For the text-containing cell, return its midpoint in [x, y] coordinate format. 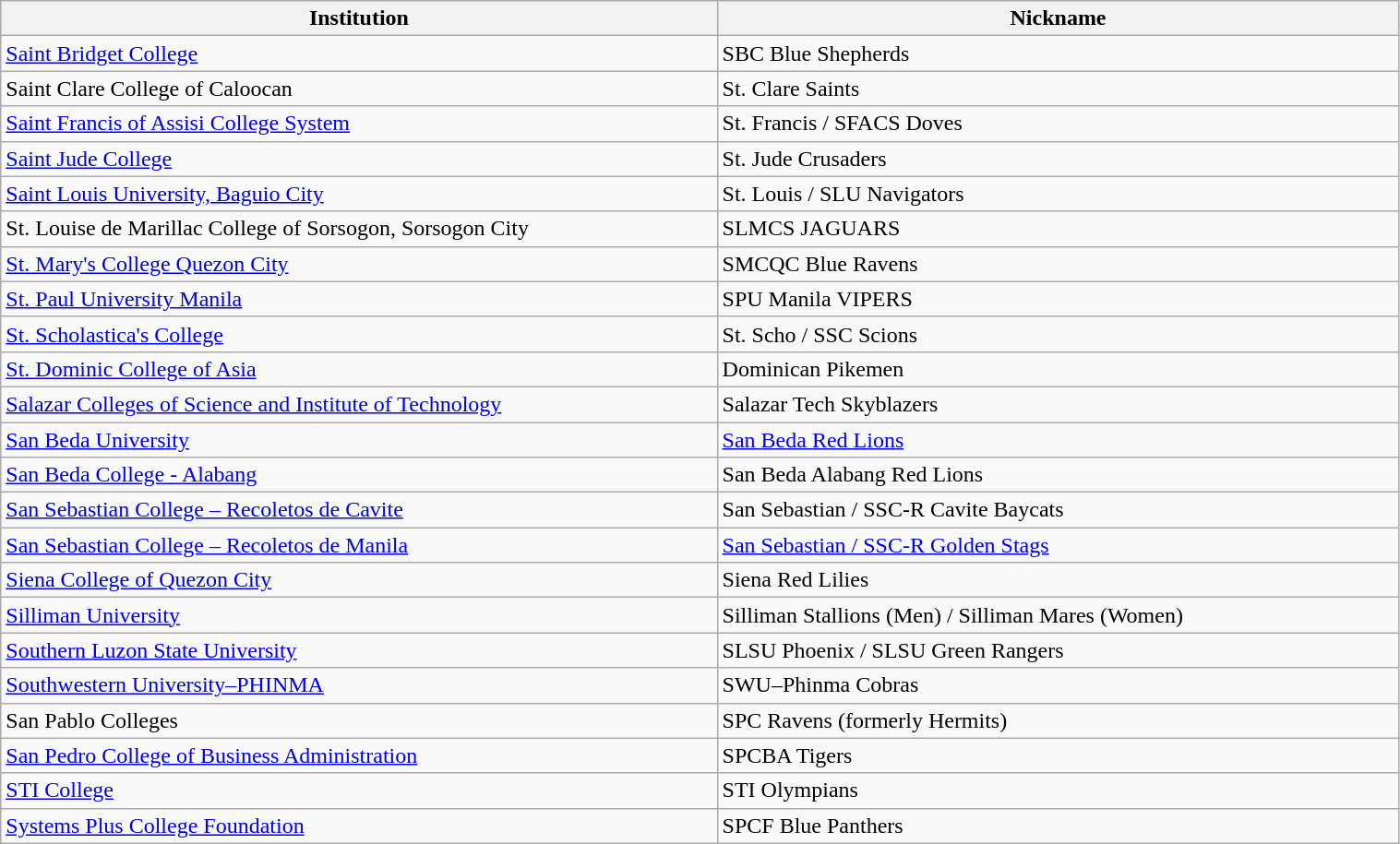
Siena Red Lilies [1058, 580]
San Beda Alabang Red Lions [1058, 475]
St. Francis / SFACS Doves [1058, 124]
St. Louise de Marillac College of Sorsogon, Sorsogon City [359, 229]
SPCBA Tigers [1058, 755]
St. Jude Crusaders [1058, 159]
Salazar Colleges of Science and Institute of Technology [359, 404]
St. Mary's College Quezon City [359, 264]
SLSU Phoenix / SLSU Green Rangers [1058, 650]
SPCF Blue Panthers [1058, 826]
Southwestern University–PHINMA [359, 685]
St. Louis / SLU Navigators [1058, 194]
Saint Louis University, Baguio City [359, 194]
Saint Bridget College [359, 53]
STI College [359, 791]
San Beda University [359, 440]
Siena College of Quezon City [359, 580]
Saint Jude College [359, 159]
Saint Clare College of Caloocan [359, 89]
San Pedro College of Business Administration [359, 755]
SPU Manila VIPERS [1058, 299]
Southern Luzon State University [359, 650]
St. Paul University Manila [359, 299]
Silliman University [359, 615]
St. Scholastica's College [359, 334]
Systems Plus College Foundation [359, 826]
San Sebastian College – Recoletos de Manila [359, 545]
SWU–Phinma Cobras [1058, 685]
SMCQC Blue Ravens [1058, 264]
SPC Ravens (formerly Hermits) [1058, 720]
Dominican Pikemen [1058, 369]
San Sebastian / SSC-R Cavite Baycats [1058, 510]
SLMCS JAGUARS [1058, 229]
St. Clare Saints [1058, 89]
Institution [359, 18]
St. Dominic College of Asia [359, 369]
Nickname [1058, 18]
Salazar Tech Skyblazers [1058, 404]
Silliman Stallions (Men) / Silliman Mares (Women) [1058, 615]
San Sebastian College – Recoletos de Cavite [359, 510]
Saint Francis of Assisi College System [359, 124]
San Beda Red Lions [1058, 440]
San Pablo Colleges [359, 720]
SBC Blue Shepherds [1058, 53]
San Beda College - Alabang [359, 475]
STI Olympians [1058, 791]
St. Scho / SSC Scions [1058, 334]
San Sebastian / SSC-R Golden Stags [1058, 545]
